For the text-containing cell, return its midpoint in [X, Y] coordinate format. 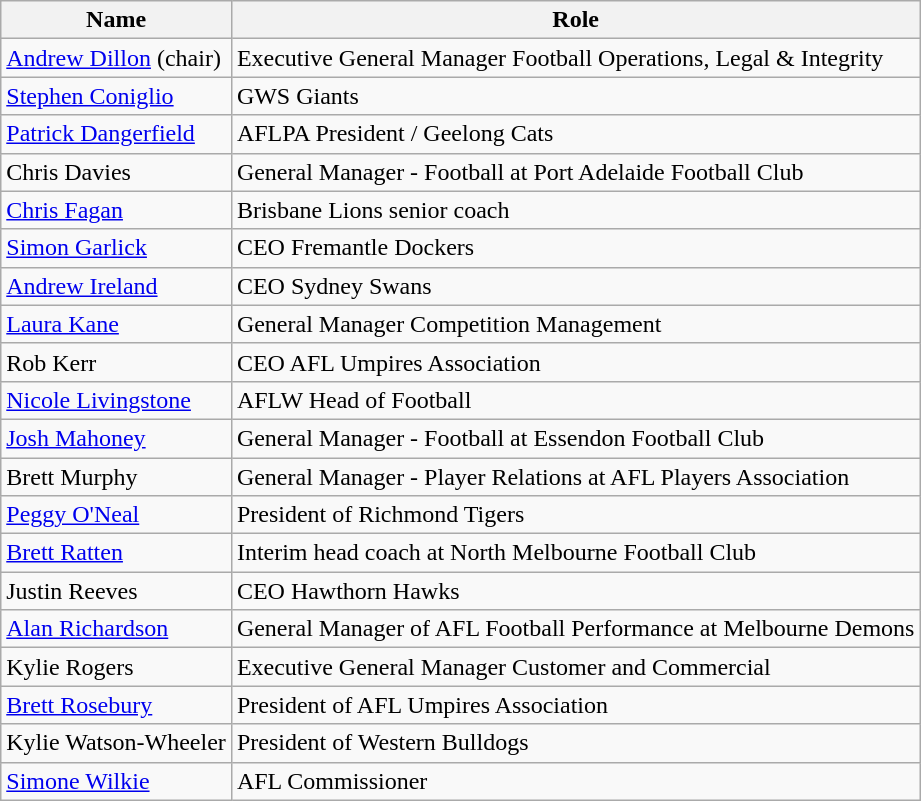
President of AFL Umpires Association [576, 705]
Role [576, 20]
AFLPA President / Geelong Cats [576, 134]
Simon Garlick [116, 248]
AFL Commissioner [576, 781]
Name [116, 20]
Kylie Watson-Wheeler [116, 743]
President of Richmond Tigers [576, 515]
Stephen Coniglio [116, 96]
Chris Davies [116, 172]
Josh Mahoney [116, 438]
General Manager - Football at Essendon Football Club [576, 438]
Brett Rosebury [116, 705]
Simone Wilkie [116, 781]
Patrick Dangerfield [116, 134]
President of Western Bulldogs [576, 743]
Peggy O'Neal [116, 515]
Interim head coach at North Melbourne Football Club [576, 553]
Andrew Dillon (chair) [116, 58]
General Manager of AFL Football Performance at Melbourne Demons [576, 629]
Kylie Rogers [116, 667]
AFLW Head of Football [576, 400]
Laura Kane [116, 324]
Brett Ratten [116, 553]
Nicole Livingstone [116, 400]
Executive General Manager Customer and Commercial [576, 667]
Chris Fagan [116, 210]
Brisbane Lions senior coach [576, 210]
CEO AFL Umpires Association [576, 362]
Justin Reeves [116, 591]
CEO Hawthorn Hawks [576, 591]
General Manager - Player Relations at AFL Players Association [576, 477]
General Manager - Football at Port Adelaide Football Club [576, 172]
Executive General Manager Football Operations, Legal & Integrity [576, 58]
Brett Murphy [116, 477]
CEO Fremantle Dockers [576, 248]
General Manager Competition Management [576, 324]
GWS Giants [576, 96]
Rob Kerr [116, 362]
Alan Richardson [116, 629]
CEO Sydney Swans [576, 286]
Andrew Ireland [116, 286]
